Extract the (X, Y) coordinate from the center of the cell holding the provided text.  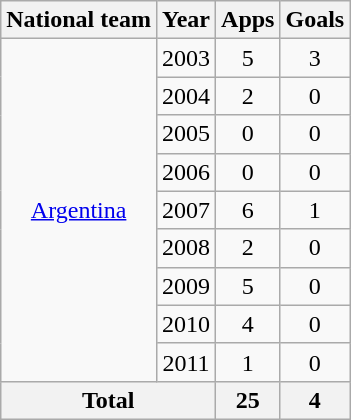
2007 (186, 210)
25 (248, 400)
2011 (186, 362)
2010 (186, 324)
Argentina (79, 210)
Apps (248, 20)
Total (108, 400)
2009 (186, 286)
Year (186, 20)
2006 (186, 172)
Goals (315, 20)
2003 (186, 58)
6 (248, 210)
2008 (186, 248)
2005 (186, 134)
National team (79, 20)
3 (315, 58)
2004 (186, 96)
